Determine the (x, y) coordinate at the center of the cell enclosing the given text.  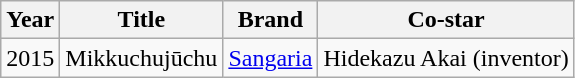
Sangaria (270, 58)
2015 (30, 58)
Title (142, 20)
Year (30, 20)
Brand (270, 20)
Mikkuchujūchu (142, 58)
Co-star (446, 20)
Hidekazu Akai (inventor) (446, 58)
